Scan for the cell matching the given text and deliver its (X, Y) coordinate at center. 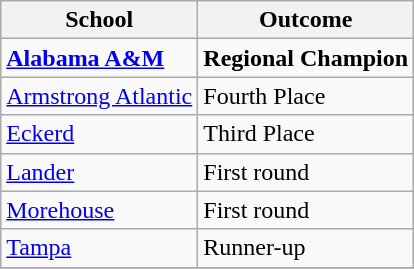
Lander (100, 172)
School (100, 20)
Tampa (100, 248)
Morehouse (100, 210)
Eckerd (100, 134)
Armstrong Atlantic (100, 96)
Third Place (306, 134)
Runner-up (306, 248)
Fourth Place (306, 96)
Regional Champion (306, 58)
Alabama A&M (100, 58)
Outcome (306, 20)
